Pinpoint the cell where the given text exists, returning its [X, Y] midpoint coordinate. 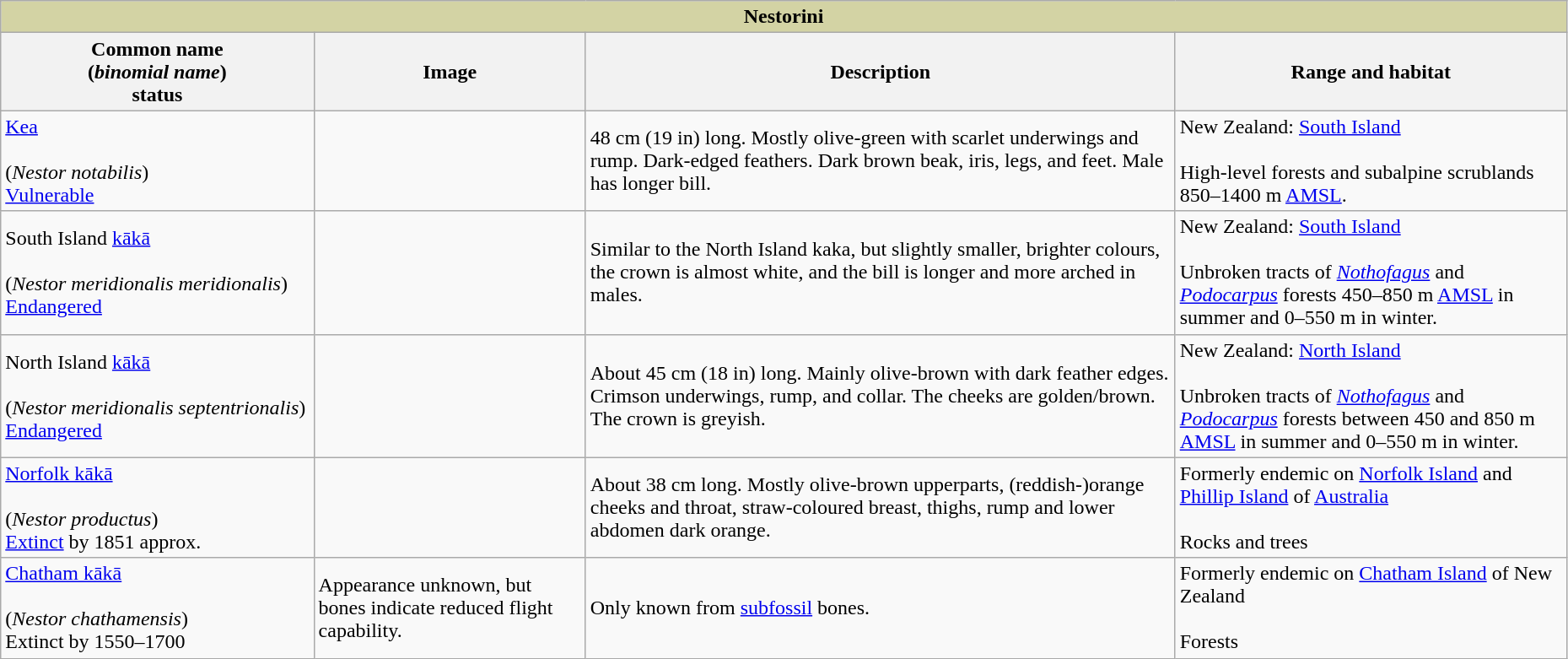
Description [881, 72]
Appearance unknown, but bones indicate reduced flight capability. [450, 608]
South Island kākā(Nestor meridionalis meridionalis) Endangered [157, 273]
Formerly endemic on Chatham Island of New ZealandForests [1371, 608]
New Zealand: South IslandUnbroken tracts of Nothofagus and Podocarpus forests 450–850 m AMSL in summer and 0–550 m in winter. [1371, 273]
Common name(binomial name)status [157, 72]
Range and habitat [1371, 72]
Norfolk kākā(Nestor productus) Extinct by 1851 approx. [157, 508]
Image [450, 72]
Similar to the North Island kaka, but slightly smaller, brighter colours, the crown is almost white, and the bill is longer and more arched in males. [881, 273]
New Zealand: South IslandHigh-level forests and subalpine scrublands 850–1400 m AMSL. [1371, 160]
Nestorini [784, 17]
North Island kākā(Nestor meridionalis septentrionalis) Endangered [157, 396]
New Zealand: North IslandUnbroken tracts of Nothofagus and Podocarpus forests between 450 and 850 m AMSL in summer and 0–550 m in winter. [1371, 396]
Formerly endemic on Norfolk Island and Phillip Island of AustraliaRocks and trees [1371, 508]
Chatham kākā(Nestor chathamensis) Extinct by 1550–1700 [157, 608]
Kea(Nestor notabilis) Vulnerable [157, 160]
Only known from subfossil bones. [881, 608]
